Determine the (X, Y) coordinate at the center of the cell enclosing the given text.  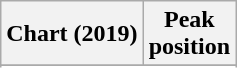
Peakposition (189, 34)
Chart (2019) (72, 34)
